Output the [X, Y] coordinate of the center of the cell containing the given text.  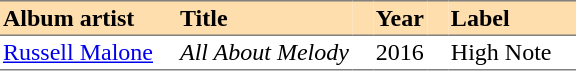
High Note [502, 53]
Title [264, 18]
All About Melody [264, 53]
2016 [400, 53]
Year [400, 18]
Label [502, 18]
Russell Malone [78, 53]
Album artist [78, 18]
